Return the [X, Y] coordinate for the center point of the cell that contains the specified text.  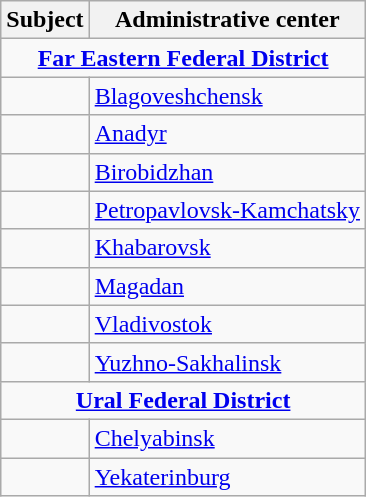
Khabarovsk [227, 248]
Chelyabinsk [227, 438]
Administrative center [227, 20]
Blagoveshchensk [227, 96]
Far Eastern Federal District [184, 58]
Birobidzhan [227, 172]
Anadyr [227, 134]
Vladivostok [227, 324]
Yekaterinburg [227, 477]
Petropavlovsk-Kamchatsky [227, 210]
Ural Federal District [184, 400]
Subject [45, 20]
Yuzhno-Sakhalinsk [227, 362]
Magadan [227, 286]
